Provide the (X, Y) coordinate of the cell's center where the given text is located.  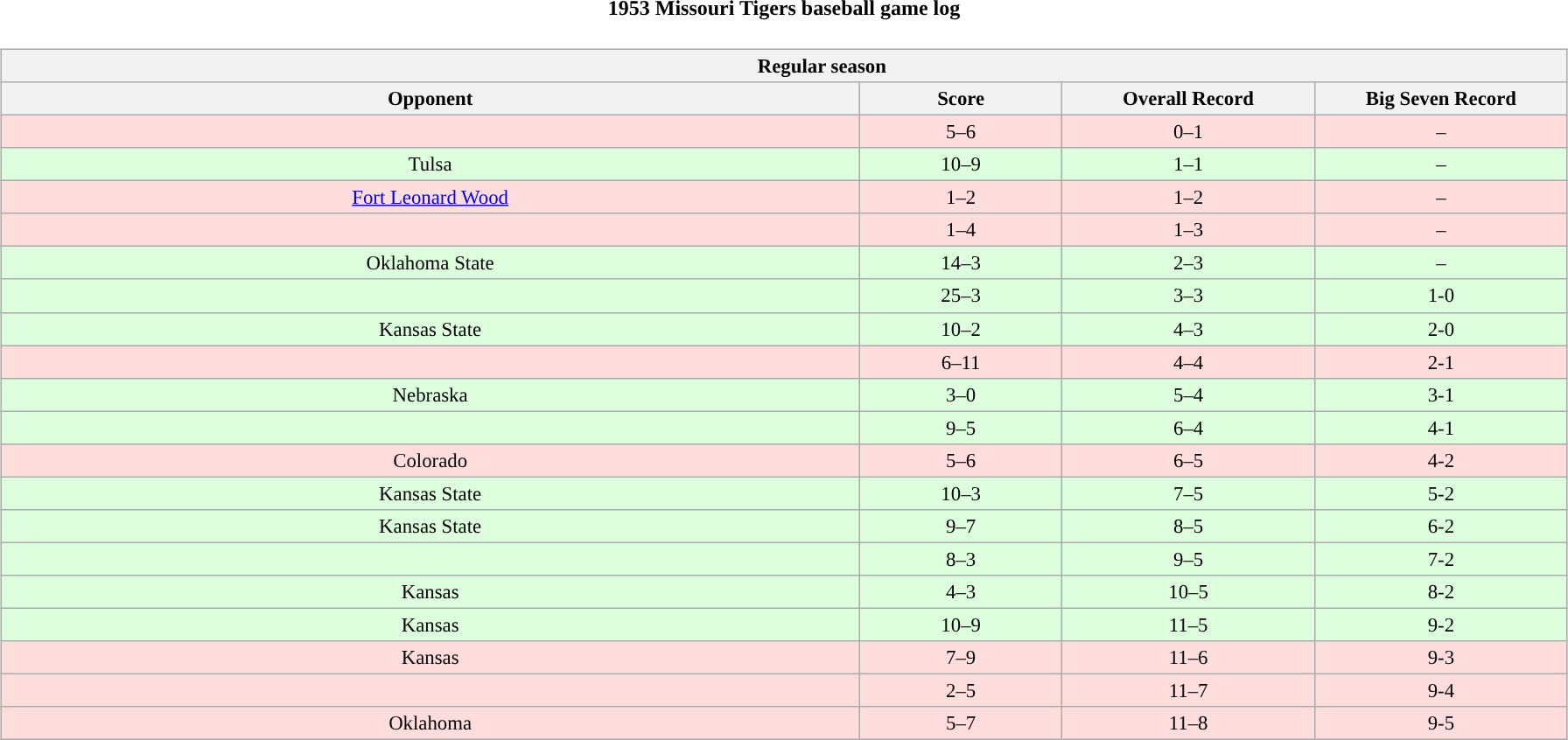
Tulsa (430, 164)
9-3 (1440, 658)
Oklahoma State (430, 263)
5–4 (1188, 394)
Oklahoma (430, 723)
11–8 (1188, 723)
Fort Leonard Wood (430, 198)
Colorado (430, 460)
6–4 (1188, 428)
10–2 (961, 329)
4–4 (1188, 362)
4-1 (1440, 428)
1-0 (1440, 296)
Opponent (430, 99)
2-0 (1440, 329)
7–5 (1188, 493)
2–3 (1188, 263)
Regular season (784, 66)
9–7 (961, 527)
4-2 (1440, 460)
1–1 (1188, 164)
Nebraska (430, 394)
8–3 (961, 559)
5-2 (1440, 493)
7-2 (1440, 559)
3–3 (1188, 296)
14–3 (961, 263)
3-1 (1440, 394)
10–5 (1188, 592)
Score (961, 99)
0–1 (1188, 131)
5–7 (961, 723)
1–3 (1188, 230)
8–5 (1188, 527)
10–3 (961, 493)
11–5 (1188, 625)
25–3 (961, 296)
Big Seven Record (1440, 99)
9-4 (1440, 691)
6–11 (961, 362)
3–0 (961, 394)
2-1 (1440, 362)
2–5 (961, 691)
7–9 (961, 658)
9-2 (1440, 625)
1–4 (961, 230)
9-5 (1440, 723)
11–6 (1188, 658)
8-2 (1440, 592)
Overall Record (1188, 99)
6-2 (1440, 527)
11–7 (1188, 691)
6–5 (1188, 460)
